Provide the [X, Y] coordinate of the cell's center where the given text is located.  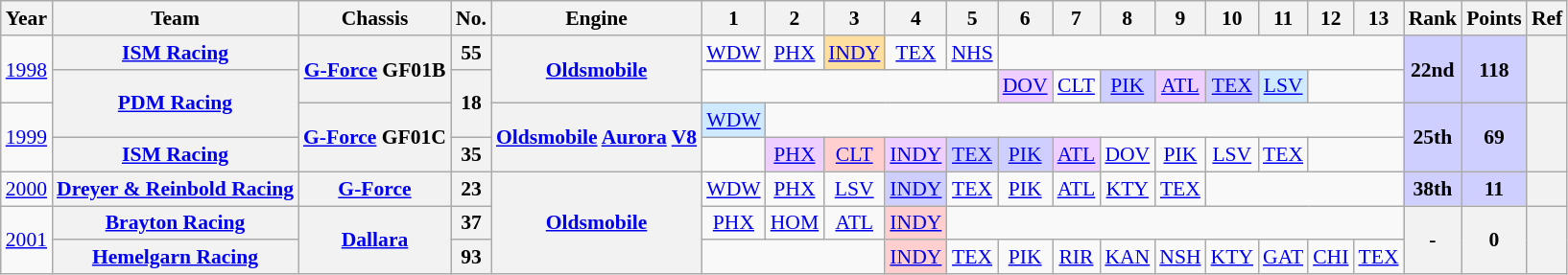
93 [471, 258]
Dreyer & Reinbold Racing [175, 189]
6 [1025, 18]
22nd [1434, 69]
PDM Racing [175, 103]
12 [1330, 18]
25th [1434, 138]
55 [471, 53]
2000 [27, 189]
G-Force GF01C [374, 138]
5 [971, 18]
35 [471, 155]
38th [1434, 189]
G-Force GF01B [374, 69]
69 [1494, 138]
NHS [971, 53]
Ref [1547, 18]
G-Force [374, 189]
1 [733, 18]
37 [471, 223]
2 [795, 18]
KAN [1127, 258]
HOM [795, 223]
Hemelgarn Racing [175, 258]
Points [1494, 18]
9 [1180, 18]
23 [471, 189]
Rank [1434, 18]
8 [1127, 18]
NSH [1180, 258]
4 [915, 18]
7 [1077, 18]
Team [175, 18]
Engine [597, 18]
13 [1378, 18]
No. [471, 18]
18 [471, 103]
3 [854, 18]
2001 [27, 240]
CHI [1330, 258]
GAT [1283, 258]
1999 [27, 138]
0 [1494, 240]
RIR [1077, 258]
Chassis [374, 18]
118 [1494, 69]
- [1434, 240]
10 [1232, 18]
Year [27, 18]
Dallara [374, 240]
Oldsmobile Aurora V8 [597, 138]
1998 [27, 69]
Brayton Racing [175, 223]
